Pinpoint the cell where the given text exists, returning its [x, y] midpoint coordinate. 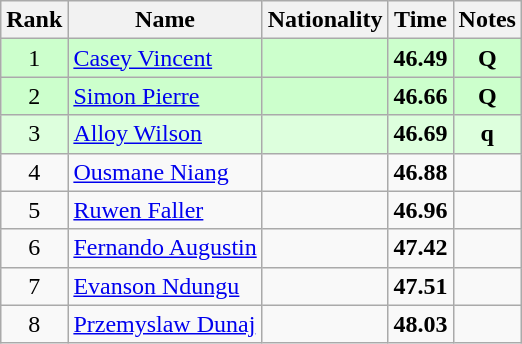
Ousmane Niang [165, 172]
8 [34, 324]
q [487, 134]
47.51 [420, 286]
Przemyslaw Dunaj [165, 324]
Rank [34, 20]
46.66 [420, 96]
6 [34, 248]
48.03 [420, 324]
Casey Vincent [165, 58]
1 [34, 58]
46.96 [420, 210]
Simon Pierre [165, 96]
46.49 [420, 58]
Ruwen Faller [165, 210]
3 [34, 134]
46.69 [420, 134]
Notes [487, 20]
Evanson Ndungu [165, 286]
4 [34, 172]
Name [165, 20]
46.88 [420, 172]
5 [34, 210]
Fernando Augustin [165, 248]
47.42 [420, 248]
2 [34, 96]
7 [34, 286]
Time [420, 20]
Alloy Wilson [165, 134]
Nationality [325, 20]
